Search for the cell housing the specified text and yield its (X, Y) center coordinate. 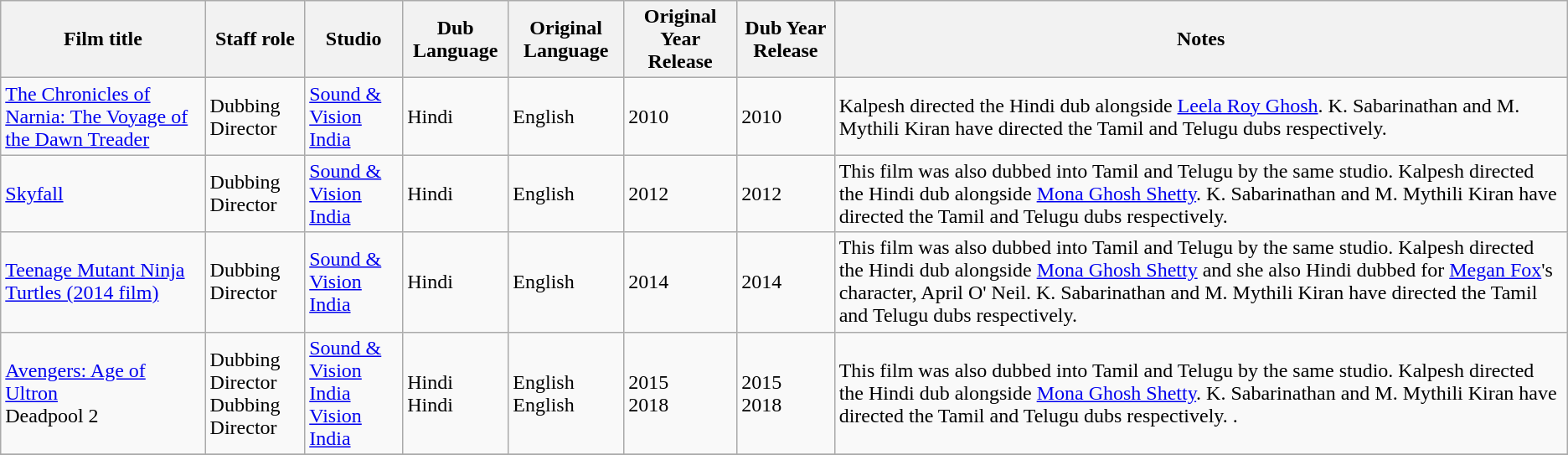
Kalpesh directed the Hindi dub alongside Leela Roy Ghosh. K. Sabarinathan and M. Mythili Kiran have directed the Tamil and Telugu dubs respectively. (1201, 116)
Dub Language (456, 39)
EnglishEnglish (566, 393)
Original Year Release (680, 39)
Film title (103, 39)
Sound & Vision IndiaVision India (353, 393)
Dubbing DirectorDubbing Director (255, 393)
Avengers: Age of UltronDeadpool 2 (103, 393)
Notes (1201, 39)
Staff role (255, 39)
The Chronicles of Narnia: The Voyage of the Dawn Treader (103, 116)
HindiHindi (456, 393)
Skyfall (103, 194)
Original Language (566, 39)
Studio (353, 39)
Teenage Mutant Ninja Turtles (2014 film) (103, 282)
Dub Year Release (786, 39)
